Find where the given text appears and provide that cell's center as (x, y) coordinate. 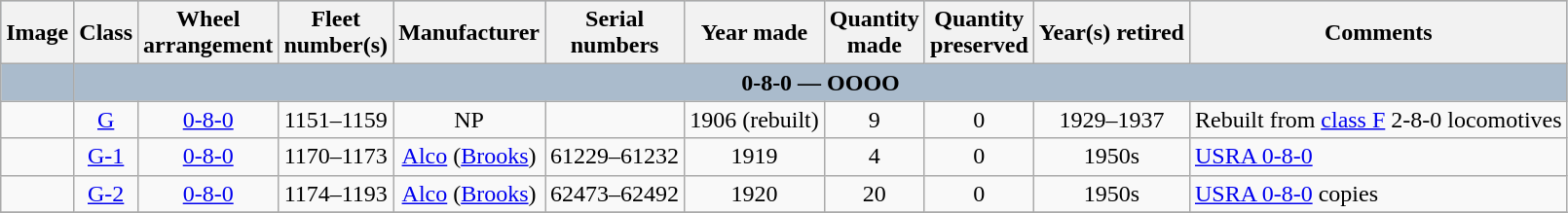
1920 (755, 194)
Wheelarrangement (208, 33)
1174–1193 (336, 194)
4 (875, 157)
USRA 0-8-0 copies (1378, 194)
1170–1173 (336, 157)
Year made (755, 33)
0-8-0 — OOOO (820, 83)
USRA 0-8-0 (1378, 157)
Class (106, 33)
Manufacturer (469, 33)
G-1 (106, 157)
1906 (rebuilt) (755, 120)
G (106, 120)
Rebuilt from class F 2-8-0 locomotives (1378, 120)
1151–1159 (336, 120)
62473–62492 (616, 194)
1929–1937 (1111, 120)
Serialnumbers (616, 33)
Year(s) retired (1111, 33)
Image (37, 33)
Quantitymade (875, 33)
20 (875, 194)
Fleetnumber(s) (336, 33)
9 (875, 120)
61229–61232 (616, 157)
1919 (755, 157)
NP (469, 120)
G-2 (106, 194)
Quantitypreserved (979, 33)
Comments (1378, 33)
